Pinpoint the cell where the given text exists, returning its (x, y) midpoint coordinate. 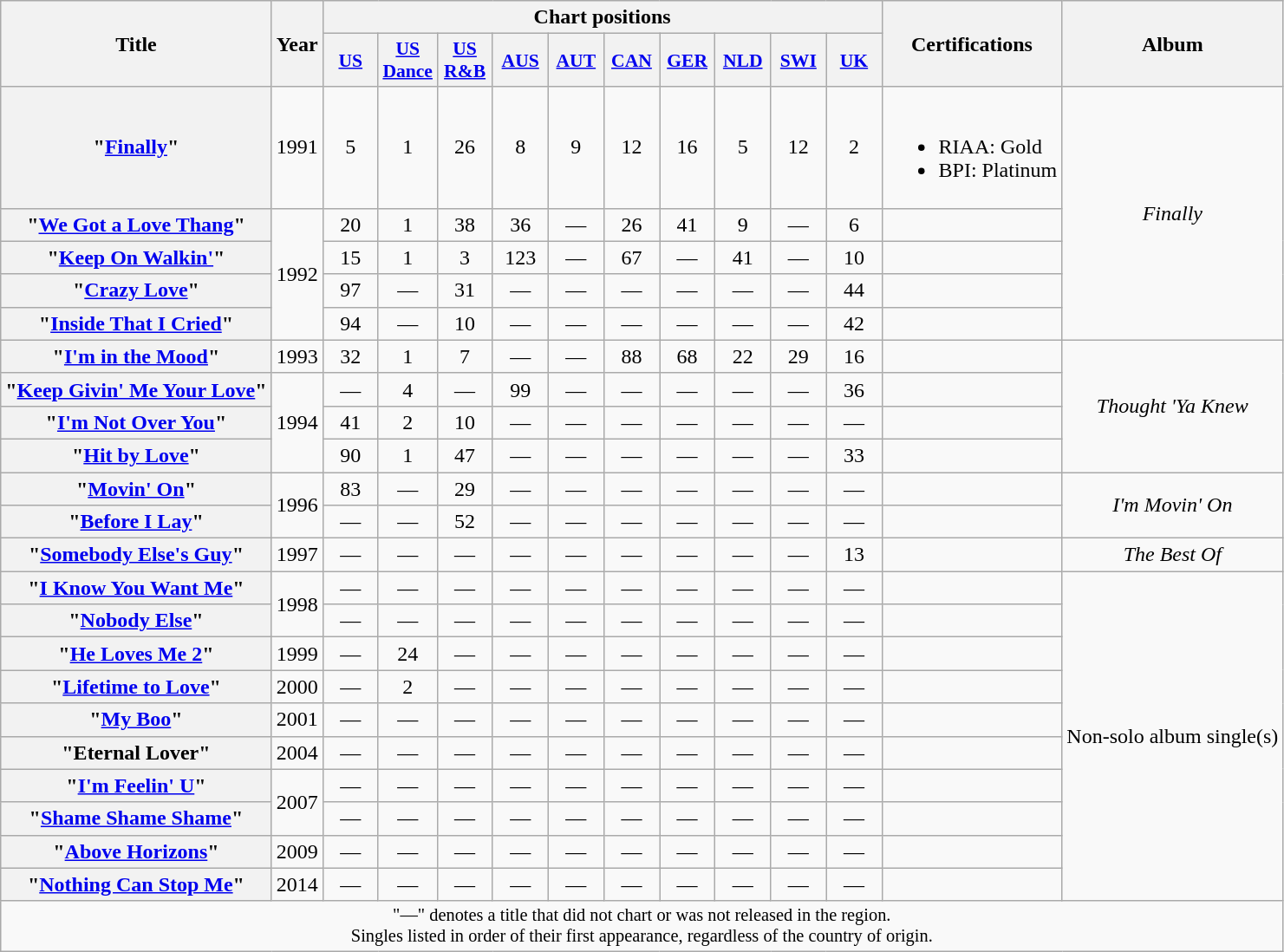
1991 (297, 147)
13 (854, 555)
2014 (297, 884)
"Lifetime to Love" (136, 687)
"Crazy Love" (136, 290)
6 (854, 225)
2007 (297, 802)
"Nobody Else" (136, 621)
"I Know You Want Me" (136, 588)
Thought 'Ya Knew (1172, 406)
1998 (297, 604)
22 (743, 356)
33 (854, 455)
2009 (297, 851)
7 (465, 356)
"Above Horizons" (136, 851)
1994 (297, 422)
"Finally" (136, 147)
99 (520, 389)
"Nothing Can Stop Me" (136, 884)
"Hit by Love" (136, 455)
Finally (1172, 213)
1997 (297, 555)
42 (854, 323)
"Eternal Lover" (136, 753)
44 (854, 290)
USDance (407, 61)
"I'm in the Mood" (136, 356)
"Inside That I Cried" (136, 323)
RIAA: GoldBPI: Platinum (972, 147)
1999 (297, 654)
USR&B (465, 61)
The Best Of (1172, 555)
I'm Movin' On (1172, 505)
CAN (631, 61)
"Keep Givin' Me Your Love" (136, 389)
Album (1172, 43)
UK (854, 61)
31 (465, 290)
2001 (297, 720)
"We Got a Love Thang" (136, 225)
NLD (743, 61)
Year (297, 43)
AUS (520, 61)
52 (465, 522)
GER (688, 61)
67 (631, 258)
"Keep On Walkin'" (136, 258)
83 (350, 488)
20 (350, 225)
90 (350, 455)
Chart positions (602, 17)
4 (407, 389)
1992 (297, 274)
97 (350, 290)
15 (350, 258)
US (350, 61)
AUT (576, 61)
"Before I Lay" (136, 522)
SWI (798, 61)
"I'm Not Over You" (136, 422)
2000 (297, 687)
32 (350, 356)
24 (407, 654)
3 (465, 258)
"I'm Feelin' U" (136, 786)
94 (350, 323)
Non-solo album single(s) (1172, 737)
1996 (297, 505)
8 (520, 147)
"Somebody Else's Guy" (136, 555)
88 (631, 356)
"He Loves Me 2" (136, 654)
38 (465, 225)
"Shame Shame Shame" (136, 818)
Title (136, 43)
123 (520, 258)
47 (465, 455)
1993 (297, 356)
68 (688, 356)
"Movin' On" (136, 488)
"My Boo" (136, 720)
2004 (297, 753)
Certifications (972, 43)
